From the cell containing the given text, extract its center point as [x, y] coordinate. 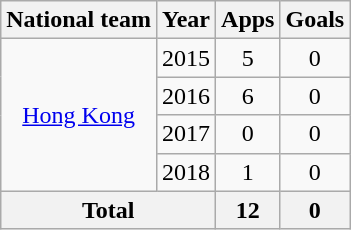
1 [248, 172]
2016 [186, 96]
2015 [186, 58]
Total [108, 210]
5 [248, 58]
6 [248, 96]
12 [248, 210]
Apps [248, 20]
Hong Kong [79, 115]
National team [79, 20]
Year [186, 20]
2017 [186, 134]
Goals [315, 20]
2018 [186, 172]
